Return [X, Y] of the center of cell containing provided text 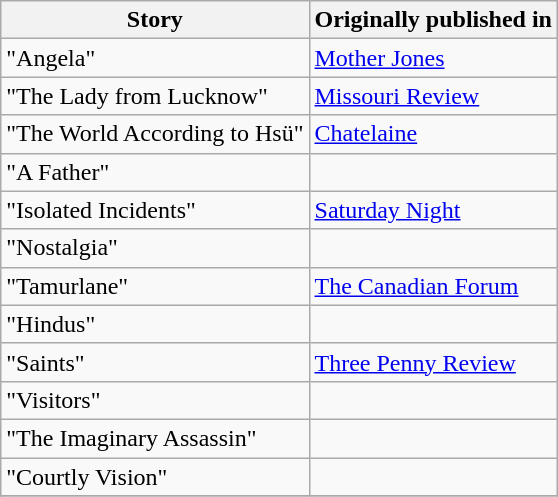
Missouri Review [433, 96]
"Isolated Incidents" [155, 210]
Originally published in [433, 20]
"Tamurlane" [155, 286]
"Visitors" [155, 400]
The Canadian Forum [433, 286]
Saturday Night [433, 210]
Story [155, 20]
"Saints" [155, 362]
"Angela" [155, 58]
"A Father" [155, 172]
"Courtly Vision" [155, 477]
"The Lady from Lucknow" [155, 96]
"The World According to Hsü" [155, 134]
"Hindus" [155, 324]
"The Imaginary Assassin" [155, 438]
Mother Jones [433, 58]
Chatelaine [433, 134]
Three Penny Review [433, 362]
"Nostalgia" [155, 248]
